For the text-containing cell, return its midpoint in [X, Y] coordinate format. 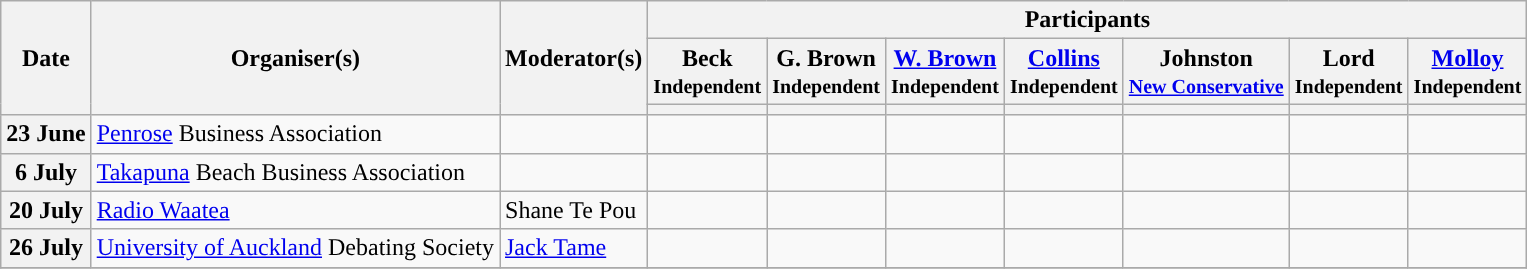
LordIndependent [1348, 72]
Radio Waatea [295, 210]
6 July [46, 172]
Moderator(s) [574, 58]
23 June [46, 134]
JohnstonNew Conservative [1206, 72]
MolloyIndependent [1468, 72]
Participants [1088, 20]
Date [46, 58]
BeckIndependent [708, 72]
Organiser(s) [295, 58]
Jack Tame [574, 248]
University of Auckland Debating Society [295, 248]
20 July [46, 210]
Penrose Business Association [295, 134]
Shane Te Pou [574, 210]
G. BrownIndependent [826, 72]
26 July [46, 248]
W. BrownIndependent [946, 72]
Takapuna Beach Business Association [295, 172]
CollinsIndependent [1064, 72]
